Provide the (x, y) coordinate of the cell's center where the given text is located.  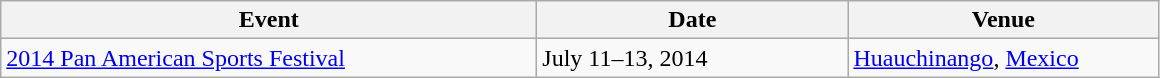
Date (692, 20)
2014 Pan American Sports Festival (269, 58)
Huauchinango, Mexico (1004, 58)
Venue (1004, 20)
Event (269, 20)
July 11–13, 2014 (692, 58)
